Identify which cell holds the provided text, then report its [X, Y] central coordinate. 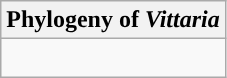
Phylogeny of Vittaria [113, 20]
